Pinpoint the cell where the given text exists, returning its [X, Y] midpoint coordinate. 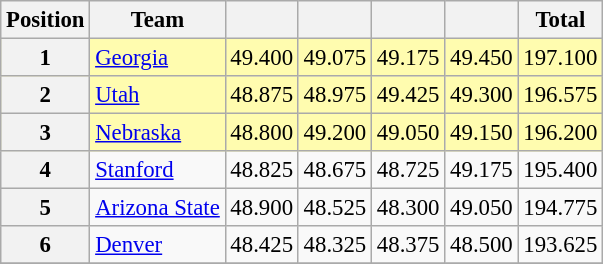
196.200 [560, 133]
3 [46, 133]
49.150 [482, 133]
49.400 [262, 58]
5 [46, 208]
Total [560, 20]
195.400 [560, 170]
49.075 [334, 58]
Team [158, 20]
48.800 [262, 133]
1 [46, 58]
6 [46, 245]
2 [46, 95]
49.200 [334, 133]
Arizona State [158, 208]
48.325 [334, 245]
48.875 [262, 95]
48.525 [334, 208]
48.725 [408, 170]
49.425 [408, 95]
48.500 [482, 245]
194.775 [560, 208]
197.100 [560, 58]
48.675 [334, 170]
48.425 [262, 245]
196.575 [560, 95]
Stanford [158, 170]
48.375 [408, 245]
49.300 [482, 95]
48.900 [262, 208]
Denver [158, 245]
Nebraska [158, 133]
49.450 [482, 58]
Utah [158, 95]
48.300 [408, 208]
48.975 [334, 95]
Position [46, 20]
4 [46, 170]
193.625 [560, 245]
Georgia [158, 58]
48.825 [262, 170]
